From the cell containing the given text, extract its center point as (x, y) coordinate. 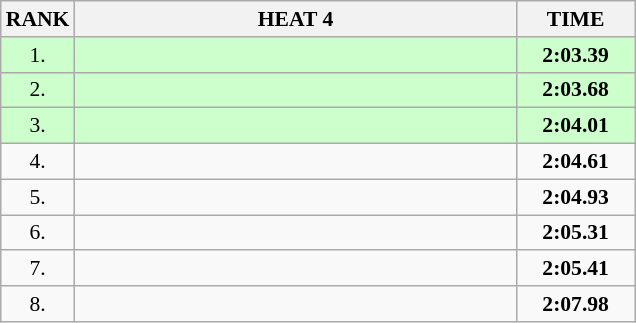
5. (38, 197)
2:07.98 (576, 304)
2. (38, 90)
6. (38, 233)
2:04.01 (576, 126)
TIME (576, 19)
1. (38, 55)
2:04.93 (576, 197)
7. (38, 269)
2:04.61 (576, 162)
2:05.31 (576, 233)
2:03.39 (576, 55)
4. (38, 162)
3. (38, 126)
2:05.41 (576, 269)
8. (38, 304)
HEAT 4 (295, 19)
RANK (38, 19)
2:03.68 (576, 90)
